Return the [x, y] coordinate for the center point of the cell that contains the specified text.  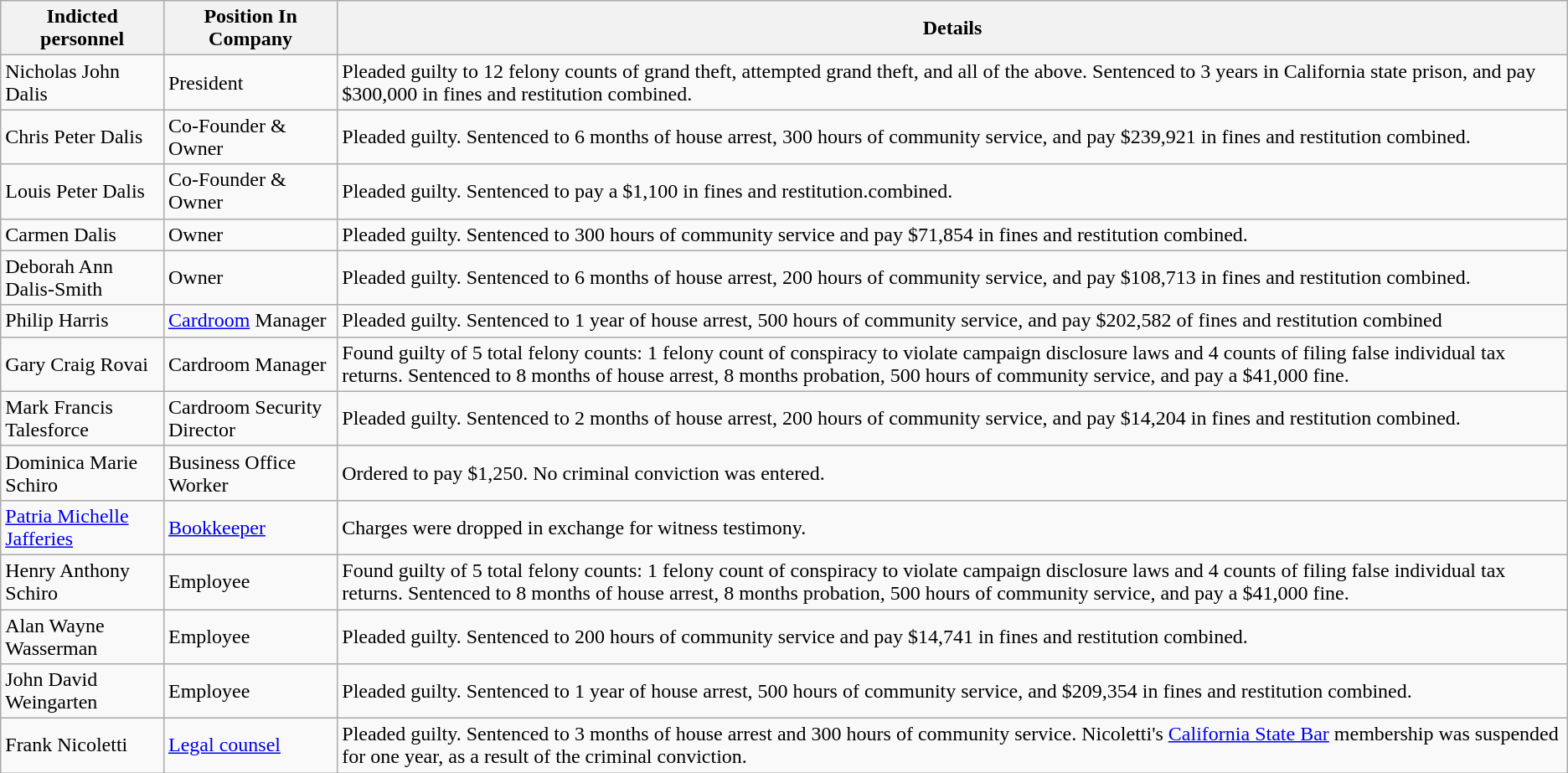
Frank Nicoletti [82, 745]
Ordered to pay $1,250. No criminal conviction was entered. [952, 472]
Indicted personnel [82, 28]
John David Weingarten [82, 692]
President [250, 82]
Bookkeeper [250, 528]
Business Office Worker [250, 472]
Carmen Dalis [82, 234]
Cardroom Security Director [250, 419]
Chris Peter Dalis [82, 137]
Alan Wayne Wasserman [82, 636]
Legal counsel [250, 745]
Louis Peter Dalis [82, 191]
Nicholas John Dalis [82, 82]
Deborah Ann Dalis-Smith [82, 278]
Pleaded guilty. Sentenced to 6 months of house arrest, 300 hours of community service, and pay $239,921 in fines and restitution combined. [952, 137]
Pleaded guilty. Sentenced to 1 year of house arrest, 500 hours of community service, and $209,354 in fines and restitution combined. [952, 692]
Patria Michelle Jafferies [82, 528]
Henry Anthony Schiro [82, 581]
Pleaded guilty. Sentenced to 2 months of house arrest, 200 hours of community service, and pay $14,204 in fines and restitution combined. [952, 419]
Charges were dropped in exchange for witness testimony. [952, 528]
Pleaded guilty. Sentenced to 1 year of house arrest, 500 hours of community service, and pay $202,582 of fines and restitution combined [952, 321]
Details [952, 28]
Gary Craig Rovai [82, 363]
Pleaded guilty. Sentenced to 200 hours of community service and pay $14,741 in fines and restitution combined. [952, 636]
Dominica Marie Schiro [82, 472]
Pleaded guilty. Sentenced to pay a $1,100 in fines and restitution.combined. [952, 191]
Position In Company [250, 28]
Mark Francis Talesforce [82, 419]
Pleaded guilty. Sentenced to 300 hours of community service and pay $71,854 in fines and restitution combined. [952, 234]
Philip Harris [82, 321]
Pleaded guilty. Sentenced to 6 months of house arrest, 200 hours of community service, and pay $108,713 in fines and restitution combined. [952, 278]
